Find where the given text appears and provide that cell's center as (x, y) coordinate. 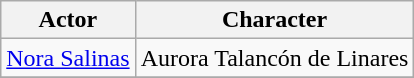
Nora Salinas (68, 58)
Aurora Talancón de Linares (274, 58)
Character (274, 20)
Actor (68, 20)
